Output the [X, Y] coordinate of the center of the cell containing the given text.  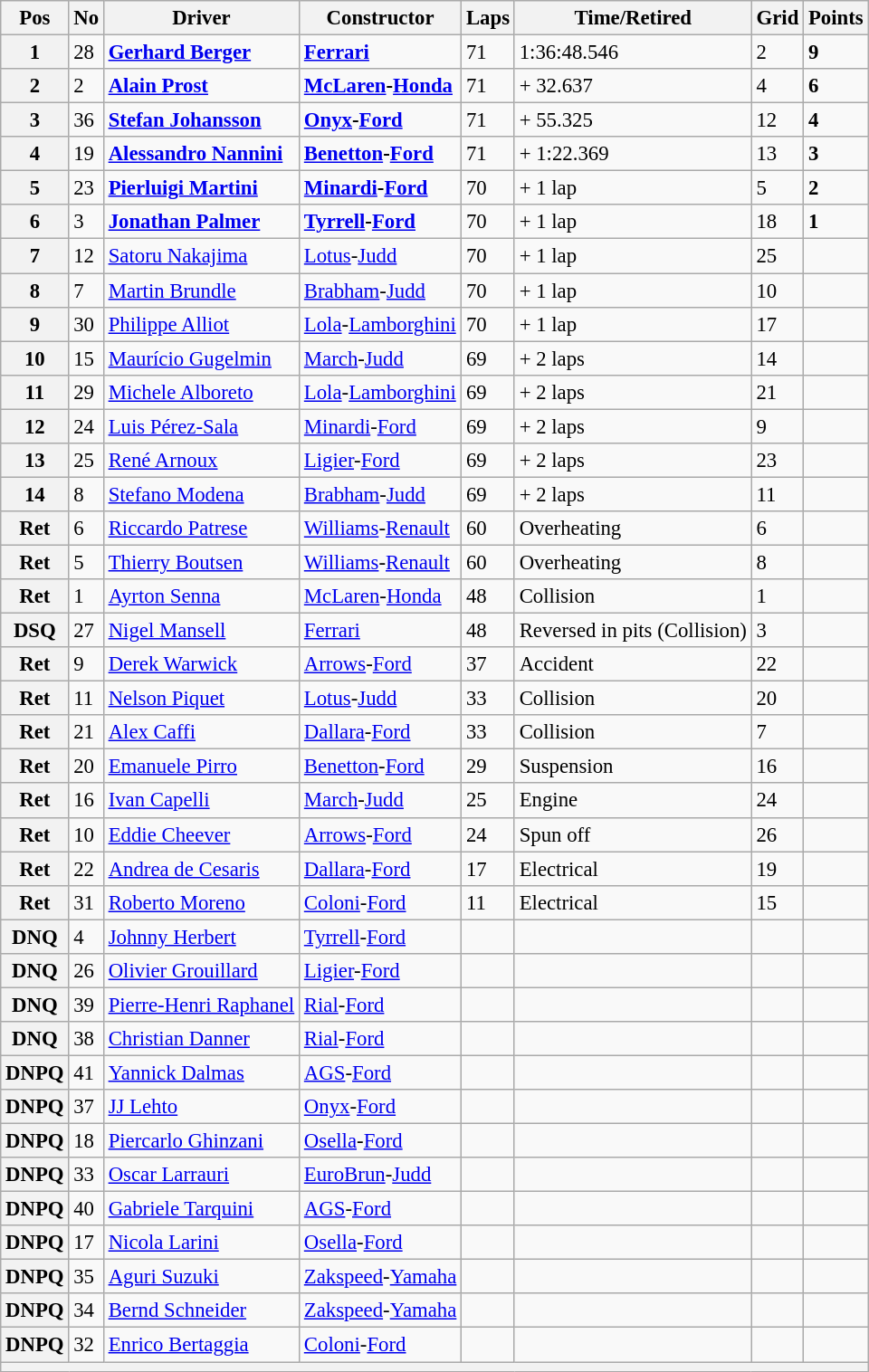
Piercarlo Ghinzani [201, 1141]
Alessandro Nannini [201, 154]
Riccardo Patrese [201, 529]
Philippe Alliot [201, 324]
27 [86, 631]
Nicola Larini [201, 1243]
+ 1:22.369 [633, 154]
Stefano Modena [201, 494]
Olivier Grouillard [201, 971]
+ 32.637 [633, 86]
Suspension [633, 767]
Pierre-Henri Raphanel [201, 1005]
Nigel Mansell [201, 631]
Stefan Johansson [201, 120]
René Arnoux [201, 461]
Emanuele Pirro [201, 767]
34 [86, 1311]
40 [86, 1209]
Enrico Bertaggia [201, 1345]
Pos [34, 18]
Yannick Dalmas [201, 1072]
30 [86, 324]
Satoru Nakajima [201, 256]
Pierluigi Martini [201, 188]
Points [836, 18]
Roberto Moreno [201, 902]
Nelson Piquet [201, 699]
Gabriele Tarquini [201, 1209]
Oscar Larrauri [201, 1175]
38 [86, 1039]
Bernd Schneider [201, 1311]
39 [86, 1005]
Michele Alboreto [201, 392]
Christian Danner [201, 1039]
Alex Caffi [201, 732]
Engine [633, 801]
Derek Warwick [201, 664]
Ayrton Senna [201, 596]
41 [86, 1072]
35 [86, 1277]
JJ Lehto [201, 1107]
DSQ [34, 631]
Andrea de Cesaris [201, 869]
Time/Retired [633, 18]
Johnny Herbert [201, 937]
Thierry Boutsen [201, 562]
28 [86, 52]
Accident [633, 664]
Spun off [633, 834]
Eddie Cheever [201, 834]
Grid [777, 18]
Reversed in pits (Collision) [633, 631]
36 [86, 120]
Driver [201, 18]
1:36:48.546 [633, 52]
Jonathan Palmer [201, 222]
Ivan Capelli [201, 801]
Luis Pérez-Sala [201, 426]
Laps [489, 18]
No [86, 18]
Gerhard Berger [201, 52]
+ 55.325 [633, 120]
31 [86, 902]
Martin Brundle [201, 291]
Aguri Suzuki [201, 1277]
32 [86, 1345]
EuroBrun-Judd [380, 1175]
Constructor [380, 18]
Alain Prost [201, 86]
Maurício Gugelmin [201, 358]
